Extract the (x, y) coordinate from the center of the cell holding the provided text.  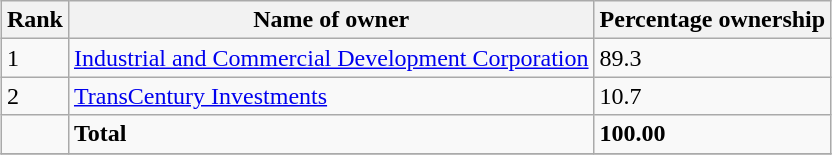
Total (331, 134)
Rank (34, 20)
2 (34, 96)
Name of owner (331, 20)
TransCentury Investments (331, 96)
Industrial and Commercial Development Corporation (331, 58)
10.7 (712, 96)
Percentage ownership (712, 20)
100.00 (712, 134)
89.3 (712, 58)
1 (34, 58)
